Determine the (X, Y) coordinate at the center of the cell enclosing the given text.  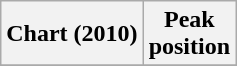
Peakposition (189, 34)
Chart (2010) (72, 34)
